Provide the [X, Y] coordinate of the cell's center where the given text is located.  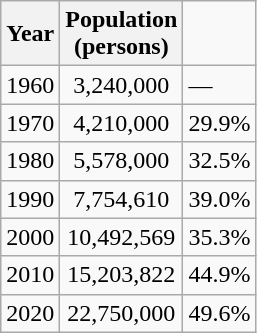
Year [30, 34]
1990 [30, 199]
— [220, 85]
44.9% [220, 275]
10,492,569 [122, 237]
7,754,610 [122, 199]
35.3% [220, 237]
39.0% [220, 199]
4,210,000 [122, 123]
2020 [30, 313]
2010 [30, 275]
22,750,000 [122, 313]
1960 [30, 85]
5,578,000 [122, 161]
2000 [30, 237]
32.5% [220, 161]
49.6% [220, 313]
15,203,822 [122, 275]
3,240,000 [122, 85]
29.9% [220, 123]
1970 [30, 123]
1980 [30, 161]
Population(persons) [122, 34]
